Provide the [x, y] coordinate of the cell's center where the given text is located.  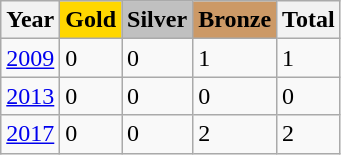
2013 [30, 96]
Bronze [235, 20]
Year [30, 20]
2009 [30, 58]
Gold [91, 20]
2017 [30, 134]
Silver [158, 20]
Total [309, 20]
